Return the [X, Y] coordinate for the center point of the cell that contains the specified text.  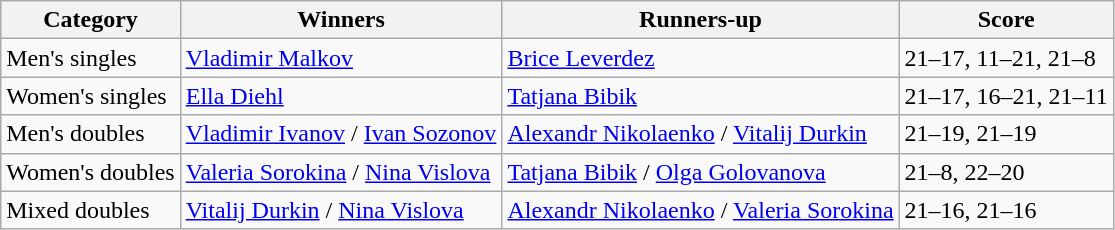
Women's doubles [90, 172]
Vladimir Ivanov / Ivan Sozonov [341, 134]
Men's singles [90, 58]
Ella Diehl [341, 96]
21–17, 16–21, 21–11 [1006, 96]
21–16, 21–16 [1006, 210]
Alexandr Nikolaenko / Vitalij Durkin [700, 134]
Vitalij Durkin / Nina Vislova [341, 210]
Score [1006, 20]
Mixed doubles [90, 210]
Category [90, 20]
Men's doubles [90, 134]
Brice Leverdez [700, 58]
Alexandr Nikolaenko / Valeria Sorokina [700, 210]
Tatjana Bibik / Olga Golovanova [700, 172]
Runners-up [700, 20]
21–19, 21–19 [1006, 134]
21–8, 22–20 [1006, 172]
21–17, 11–21, 21–8 [1006, 58]
Women's singles [90, 96]
Vladimir Malkov [341, 58]
Tatjana Bibik [700, 96]
Winners [341, 20]
Valeria Sorokina / Nina Vislova [341, 172]
